For the text-containing cell, return its midpoint in (X, Y) coordinate format. 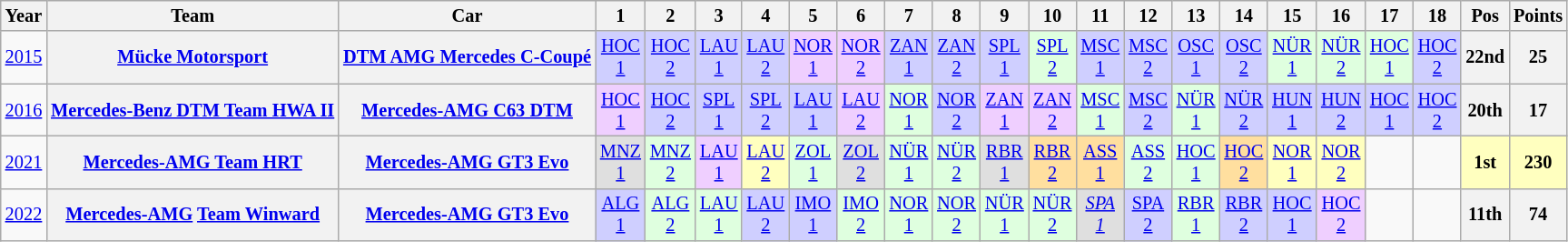
2021 (24, 162)
13 (1197, 15)
MNZ2 (670, 162)
230 (1538, 162)
Mercedes-Benz DTM Team HWA II (192, 110)
11th (1485, 215)
1st (1485, 162)
DTM AMG Mercedes C-Coupé (467, 57)
Team (192, 15)
5 (814, 15)
HUN2 (1341, 110)
74 (1538, 215)
IMO1 (814, 215)
3 (719, 15)
Mercedes-AMG C63 DTM (467, 110)
1 (621, 15)
MNZ1 (621, 162)
ASS1 (1100, 162)
2015 (24, 57)
OSC2 (1244, 57)
14 (1244, 15)
20th (1485, 110)
ZOL1 (814, 162)
ALG2 (670, 215)
10 (1053, 15)
Car (467, 15)
ALG1 (621, 215)
Mercedes-AMG Team HRT (192, 162)
6 (861, 15)
9 (1004, 15)
7 (908, 15)
22nd (1485, 57)
11 (1100, 15)
12 (1148, 15)
OSC1 (1197, 57)
SPA1 (1100, 215)
Mercedes-AMG Team Winward (192, 215)
SPA2 (1148, 215)
ZOL2 (861, 162)
4 (765, 15)
IMO2 (861, 215)
15 (1292, 15)
Pos (1485, 15)
8 (957, 15)
16 (1341, 15)
HUN1 (1292, 110)
Points (1538, 15)
Year (24, 15)
18 (1438, 15)
ASS2 (1148, 162)
25 (1538, 57)
Mücke Motorsport (192, 57)
2016 (24, 110)
2 (670, 15)
2022 (24, 215)
